Locate the cell with the specified text and output its [X, Y] center coordinate. 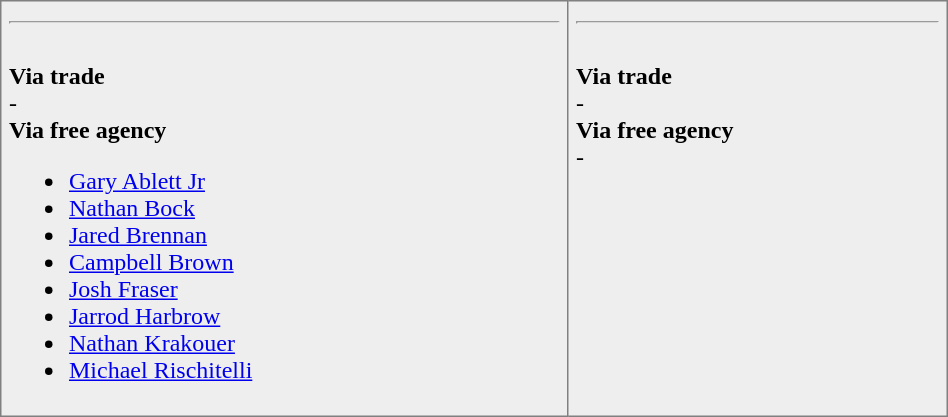
Via trade - Via free agency - [758, 209]
Via trade - Via free agencyGary Ablett JrNathan BockJared BrennanCampbell BrownJosh FraserJarrod HarbrowNathan KrakouerMichael Rischitelli [284, 209]
